Pinpoint the cell where the given text exists, returning its (X, Y) midpoint coordinate. 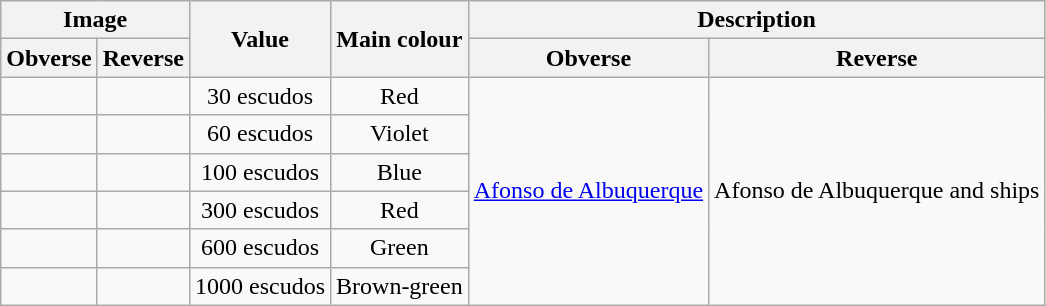
1000 escudos (260, 286)
30 escudos (260, 96)
100 escudos (260, 172)
Blue (400, 172)
60 escudos (260, 134)
Brown-green (400, 286)
600 escudos (260, 248)
Afonso de Albuquerque and ships (877, 191)
Violet (400, 134)
Green (400, 248)
300 escudos (260, 210)
Afonso de Albuquerque (588, 191)
Main colour (400, 39)
Description (756, 20)
Value (260, 39)
Image (96, 20)
